From the cell containing the given text, extract its center point as [x, y] coordinate. 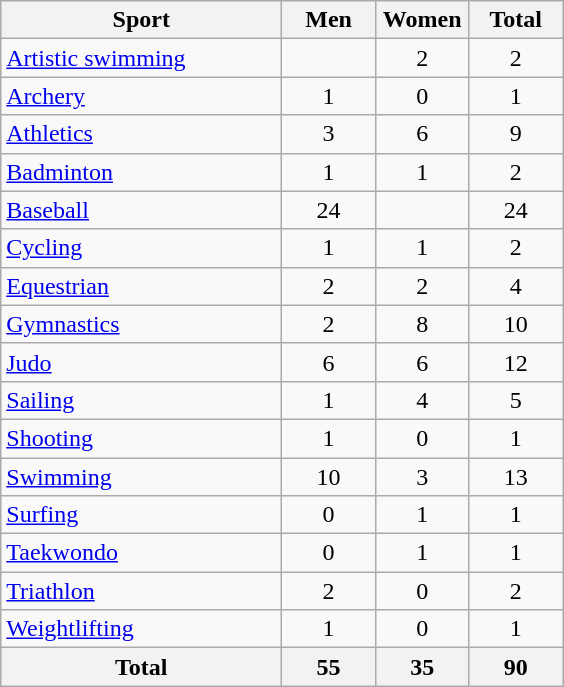
Badminton [142, 172]
Weightlifting [142, 629]
Taekwondo [142, 553]
Surfing [142, 515]
Gymnastics [142, 324]
90 [516, 667]
12 [516, 362]
Equestrian [142, 286]
Artistic swimming [142, 58]
13 [516, 477]
Baseball [142, 210]
55 [329, 667]
Cycling [142, 248]
Swimming [142, 477]
9 [516, 134]
8 [422, 324]
Archery [142, 96]
Athletics [142, 134]
Men [329, 20]
Shooting [142, 438]
5 [516, 400]
35 [422, 667]
Women [422, 20]
Sailing [142, 400]
Judo [142, 362]
Triathlon [142, 591]
Sport [142, 20]
